Provide the (x, y) coordinate of the cell's center where the given text is located.  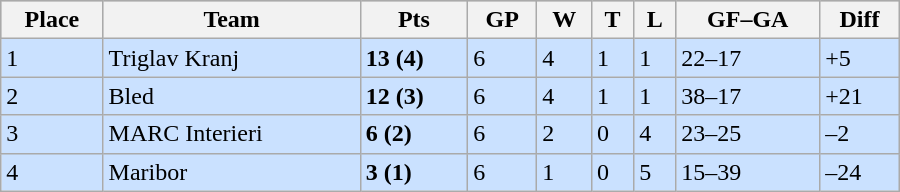
13 (4) (414, 58)
–24 (860, 172)
Pts (414, 20)
12 (3) (414, 96)
GF–GA (748, 20)
–2 (860, 134)
3 (1) (414, 172)
T (612, 20)
MARC Interieri (232, 134)
22–17 (748, 58)
Team (232, 20)
Bled (232, 96)
Maribor (232, 172)
+21 (860, 96)
15–39 (748, 172)
23–25 (748, 134)
3 (52, 134)
GP (502, 20)
Place (52, 20)
L (655, 20)
38–17 (748, 96)
W (564, 20)
Triglav Kranj (232, 58)
6 (2) (414, 134)
+5 (860, 58)
5 (655, 172)
Diff (860, 20)
